Capture the cell that displays the provided text and extract its (X, Y) central coordinate. 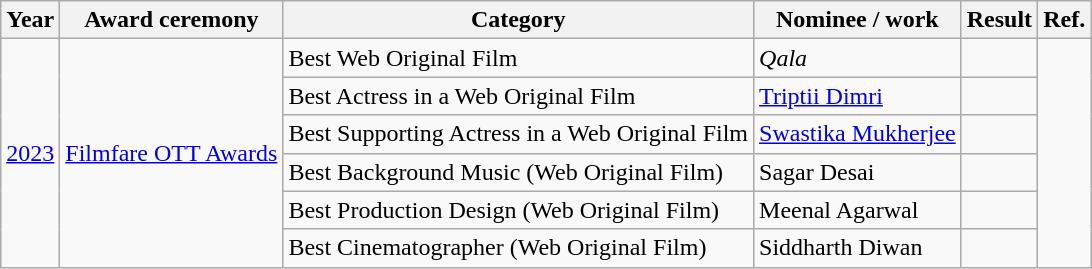
Qala (858, 58)
Best Cinematographer (Web Original Film) (518, 248)
Meenal Agarwal (858, 210)
Best Supporting Actress in a Web Original Film (518, 134)
Filmfare OTT Awards (172, 153)
Best Production Design (Web Original Film) (518, 210)
2023 (30, 153)
Best Web Original Film (518, 58)
Ref. (1064, 20)
Siddharth Diwan (858, 248)
Result (999, 20)
Award ceremony (172, 20)
Category (518, 20)
Best Actress in a Web Original Film (518, 96)
Best Background Music (Web Original Film) (518, 172)
Triptii Dimri (858, 96)
Year (30, 20)
Sagar Desai (858, 172)
Swastika Mukherjee (858, 134)
Nominee / work (858, 20)
